From the cell containing the given text, extract its center point as [X, Y] coordinate. 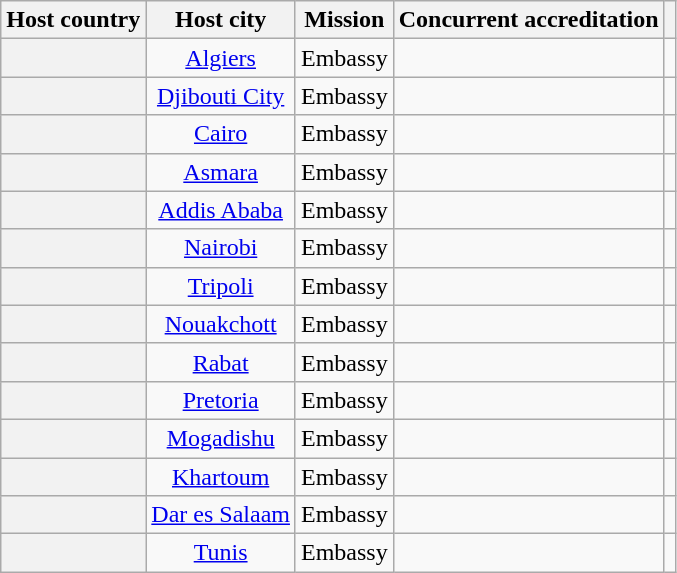
Pretoria [221, 400]
Khartoum [221, 477]
Host city [221, 20]
Host country [74, 20]
Mission [344, 20]
Nouakchott [221, 324]
Mogadishu [221, 438]
Dar es Salaam [221, 515]
Nairobi [221, 248]
Djibouti City [221, 96]
Tunis [221, 553]
Algiers [221, 58]
Tripoli [221, 286]
Addis Ababa [221, 210]
Concurrent accreditation [528, 20]
Rabat [221, 362]
Cairo [221, 134]
Asmara [221, 172]
